Provide the [X, Y] coordinate of the cell's center where the given text is located.  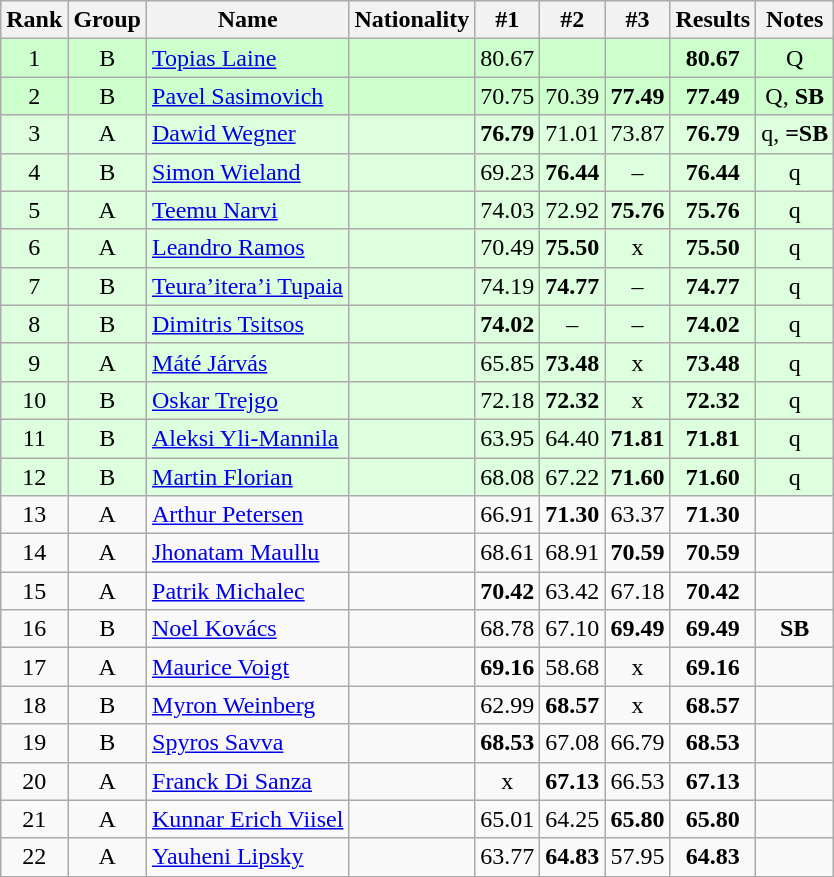
58.68 [572, 667]
68.61 [508, 553]
Simon Wieland [248, 172]
67.18 [638, 591]
Franck Di Sanza [248, 781]
66.53 [638, 781]
Yauheni Lipsky [248, 857]
72.92 [572, 210]
68.78 [508, 629]
Group [108, 20]
67.08 [572, 743]
68.91 [572, 553]
64.25 [572, 819]
Martin Florian [248, 477]
Results [713, 20]
72.18 [508, 400]
71.01 [572, 134]
68.08 [508, 477]
Dawid Wegner [248, 134]
70.75 [508, 96]
Patrik Michalec [248, 591]
62.99 [508, 705]
Dimitris Tsitsos [248, 324]
21 [34, 819]
67.22 [572, 477]
Spyros Savva [248, 743]
70.49 [508, 248]
5 [34, 210]
65.85 [508, 362]
Name [248, 20]
Noel Kovács [248, 629]
Leandro Ramos [248, 248]
Q [795, 58]
70.39 [572, 96]
8 [34, 324]
10 [34, 400]
Arthur Petersen [248, 515]
12 [34, 477]
67.10 [572, 629]
Jhonatam Maullu [248, 553]
Pavel Sasimovich [248, 96]
74.19 [508, 286]
13 [34, 515]
63.77 [508, 857]
9 [34, 362]
#3 [638, 20]
2 [34, 96]
63.37 [638, 515]
64.40 [572, 438]
74.03 [508, 210]
4 [34, 172]
Kunnar Erich Viisel [248, 819]
69.23 [508, 172]
1 [34, 58]
Q, SB [795, 96]
Teemu Narvi [248, 210]
15 [34, 591]
#1 [508, 20]
14 [34, 553]
63.95 [508, 438]
57.95 [638, 857]
73.87 [638, 134]
16 [34, 629]
Myron Weinberg [248, 705]
18 [34, 705]
SB [795, 629]
3 [34, 134]
Topias Laine [248, 58]
66.91 [508, 515]
Oskar Trejgo [248, 400]
Rank [34, 20]
66.79 [638, 743]
Maurice Voigt [248, 667]
Notes [795, 20]
20 [34, 781]
q, =SB [795, 134]
6 [34, 248]
Máté Járvás [248, 362]
63.42 [572, 591]
Nationality [412, 20]
11 [34, 438]
22 [34, 857]
19 [34, 743]
Teura’itera’i Tupaia [248, 286]
Aleksi Yli-Mannila [248, 438]
7 [34, 286]
65.01 [508, 819]
17 [34, 667]
#2 [572, 20]
